Provide the (X, Y) coordinate of the cell's center where the given text is located.  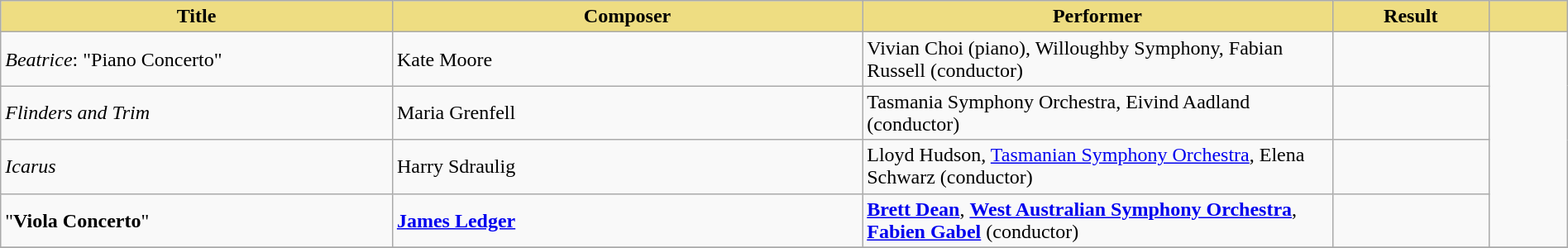
Flinders and Trim (197, 112)
"Viola Concerto" (197, 220)
James Ledger (627, 220)
Composer (627, 17)
Kate Moore (627, 60)
Brett Dean, West Australian Symphony Orchestra, Fabien Gabel (conductor) (1097, 220)
Tasmania Symphony Orchestra, Eivind Aadland (conductor) (1097, 112)
Maria Grenfell (627, 112)
Result (1411, 17)
Icarus (197, 167)
Title (197, 17)
Lloyd Hudson, Tasmanian Symphony Orchestra, Elena Schwarz (conductor) (1097, 167)
Performer (1097, 17)
Beatrice: "Piano Concerto" (197, 60)
Vivian Choi (piano), Willoughby Symphony, Fabian Russell (conductor) (1097, 60)
Harry Sdraulig (627, 167)
